Identify which cell holds the provided text, then report its (x, y) central coordinate. 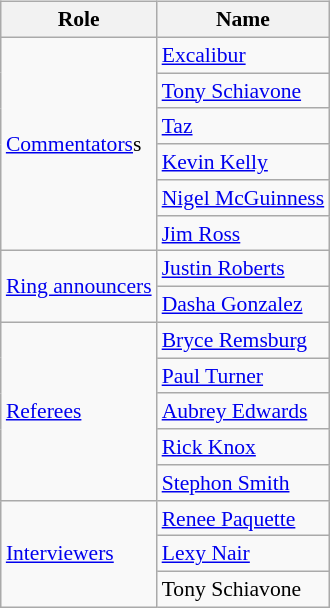
Dasha Gonzalez (244, 305)
Rick Knox (244, 447)
Paul Turner (244, 376)
Aubrey Edwards (244, 411)
Excalibur (244, 55)
Interviewers (79, 554)
Name (244, 20)
Commentatorss (79, 144)
Justin Roberts (244, 269)
Referees (79, 411)
Renee Paquette (244, 518)
Nigel McGuinness (244, 198)
Lexy Nair (244, 554)
Bryce Remsburg (244, 340)
Ring announcers (79, 286)
Role (79, 20)
Taz (244, 126)
Kevin Kelly (244, 162)
Jim Ross (244, 233)
Stephon Smith (244, 483)
